Find where the given text appears and provide that cell's center as [X, Y] coordinate. 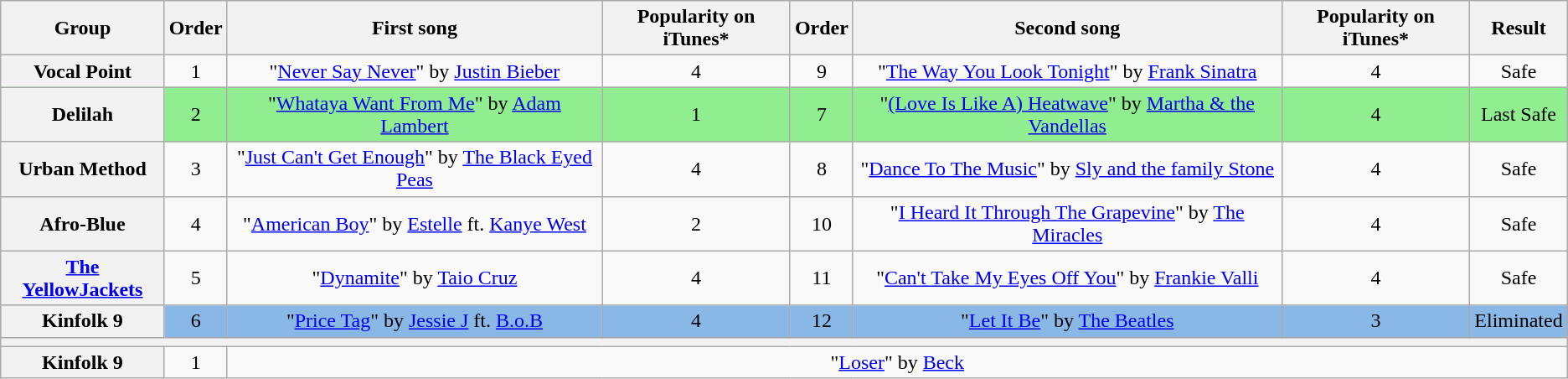
"Never Say Never" by Justin Bieber [414, 71]
Second song [1067, 29]
Eliminated [1519, 321]
"Whataya Want From Me" by Adam Lambert [414, 114]
Vocal Point [82, 71]
8 [821, 169]
Result [1519, 29]
"Dance To The Music" by Sly and the family Stone [1067, 169]
"(Love Is Like A) Heatwave" by Martha & the Vandellas [1067, 114]
11 [821, 278]
"Just Can't Get Enough" by The Black Eyed Peas [414, 169]
"Dynamite" by Taio Cruz [414, 278]
5 [196, 278]
10 [821, 223]
Delilah [82, 114]
12 [821, 321]
"Price Tag" by Jessie J ft. B.o.B [414, 321]
"I Heard It Through The Grapevine" by The Miracles [1067, 223]
"American Boy" by Estelle ft. Kanye West [414, 223]
7 [821, 114]
Group [82, 29]
"Can't Take My Eyes Off You" by Frankie Valli [1067, 278]
Urban Method [82, 169]
"Loser" by Beck [897, 362]
9 [821, 71]
"The Way You Look Tonight" by Frank Sinatra [1067, 71]
The YellowJackets [82, 278]
First song [414, 29]
6 [196, 321]
"Let It Be" by The Beatles [1067, 321]
Last Safe [1519, 114]
Afro-Blue [82, 223]
